Detect which cell encompasses the target text, then output its (x, y) center coordinate. 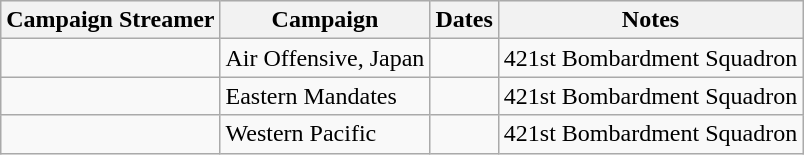
Campaign Streamer (110, 20)
Western Pacific (325, 134)
Eastern Mandates (325, 96)
Campaign (325, 20)
Air Offensive, Japan (325, 58)
Dates (464, 20)
Notes (650, 20)
